Return the (x, y) coordinate for the center point of the cell that contains the specified text.  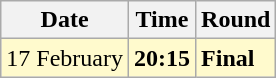
Final (236, 58)
Date (65, 20)
Time (162, 20)
Round (236, 20)
17 February (65, 58)
20:15 (162, 58)
